Determine the [X, Y] coordinate at the center of the cell enclosing the given text.  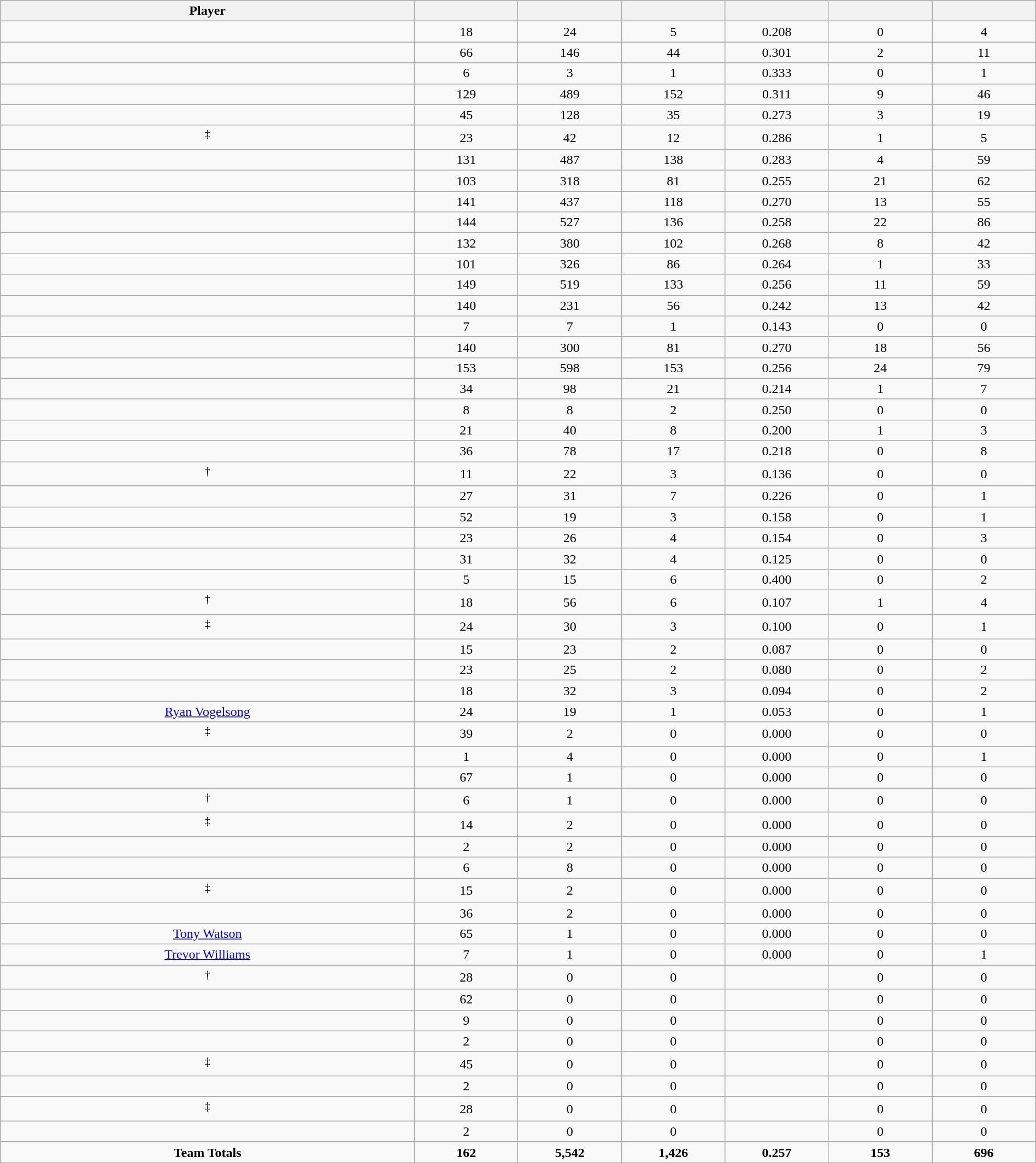
1,426 [673, 1152]
0.242 [777, 306]
17 [673, 451]
102 [673, 243]
25 [569, 670]
133 [673, 285]
527 [569, 222]
0.283 [777, 160]
132 [467, 243]
46 [984, 94]
0.286 [777, 138]
98 [569, 389]
0.258 [777, 222]
0.094 [777, 691]
67 [467, 777]
128 [569, 115]
0.107 [777, 602]
66 [467, 52]
489 [569, 94]
26 [569, 538]
0.250 [777, 409]
118 [673, 202]
0.268 [777, 243]
131 [467, 160]
0.100 [777, 626]
0.143 [777, 326]
0.154 [777, 538]
136 [673, 222]
0.125 [777, 559]
318 [569, 181]
519 [569, 285]
Tony Watson [208, 933]
33 [984, 264]
101 [467, 264]
0.053 [777, 712]
231 [569, 306]
0.400 [777, 579]
Team Totals [208, 1152]
0.333 [777, 73]
14 [467, 824]
40 [569, 430]
34 [467, 389]
44 [673, 52]
598 [569, 368]
5,542 [569, 1152]
0.208 [777, 32]
162 [467, 1152]
30 [569, 626]
0.226 [777, 496]
Trevor Williams [208, 954]
144 [467, 222]
0.264 [777, 264]
0.257 [777, 1152]
152 [673, 94]
0.311 [777, 94]
696 [984, 1152]
0.301 [777, 52]
487 [569, 160]
0.158 [777, 517]
Ryan Vogelsong [208, 712]
0.273 [777, 115]
35 [673, 115]
0.136 [777, 474]
0.255 [777, 181]
0.200 [777, 430]
300 [569, 347]
141 [467, 202]
146 [569, 52]
27 [467, 496]
437 [569, 202]
380 [569, 243]
0.087 [777, 649]
12 [673, 138]
52 [467, 517]
79 [984, 368]
149 [467, 285]
326 [569, 264]
0.218 [777, 451]
103 [467, 181]
78 [569, 451]
39 [467, 735]
0.080 [777, 670]
55 [984, 202]
138 [673, 160]
0.214 [777, 389]
129 [467, 94]
Player [208, 11]
65 [467, 933]
